Return (X, Y) of the center of cell containing provided text 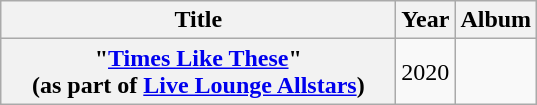
Album (496, 20)
"Times Like These"(as part of Live Lounge Allstars) (198, 72)
2020 (426, 72)
Year (426, 20)
Title (198, 20)
